Search for the cell housing the specified text and yield its [x, y] center coordinate. 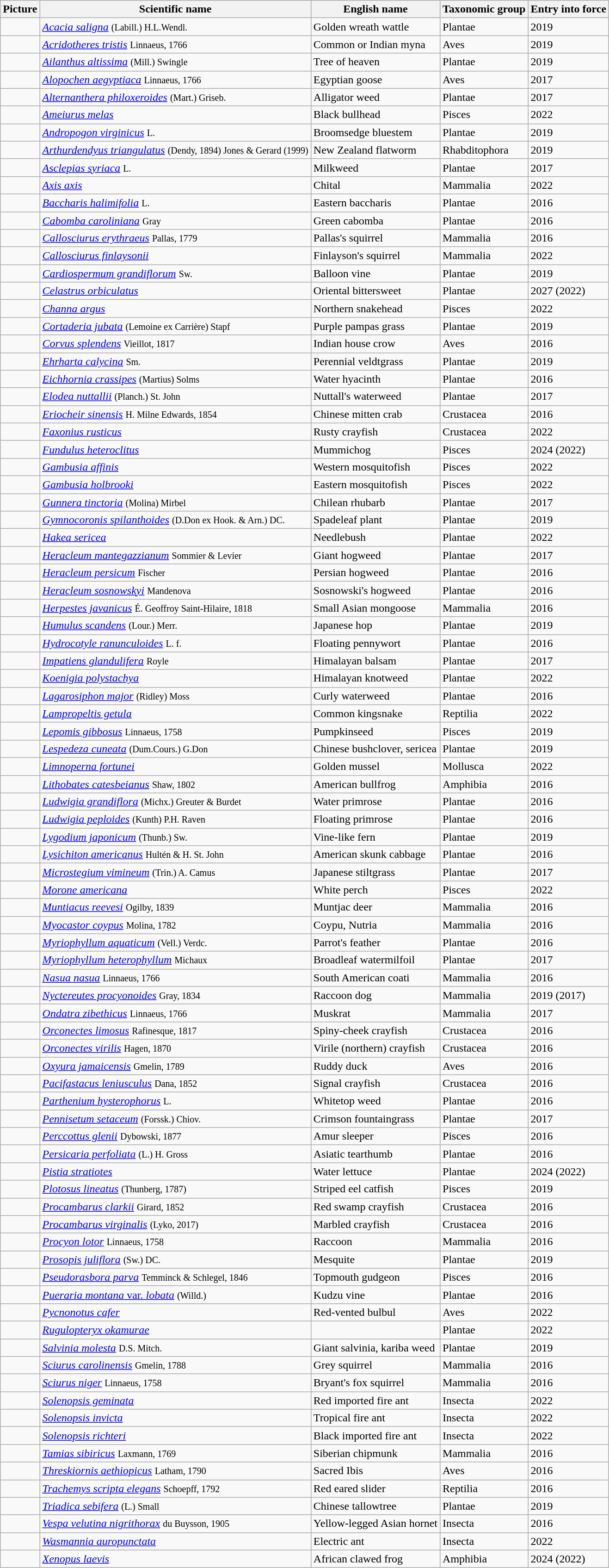
Trachemys scripta elegans Schoepff, 1792 [175, 1488]
Eriocheir sinensis H. Milne Edwards, 1854 [175, 414]
Yellow-legged Asian hornet [375, 1524]
Rusty crayfish [375, 432]
Black bullhead [375, 115]
Procambarus virginalis (Lyko, 2017) [175, 1224]
Myriophyllum heterophyllum Michaux [175, 960]
Hakea sericea [175, 538]
Lespedeza cuneata (Dum.Cours.) G.Don [175, 749]
Alligator weed [375, 97]
Lagarosiphon major (Ridley) Moss [175, 696]
Prosopis juliflora (Sw.) DC. [175, 1259]
Himalayan balsam [375, 661]
Egyptian goose [375, 80]
Pueraria montana var. lobata (Willd.) [175, 1295]
Finlayson's squirrel [375, 256]
Ameiurus melas [175, 115]
Chinese tallowtree [375, 1506]
Milkweed [375, 167]
Procyon lotor Linnaeus, 1758 [175, 1242]
Broomsedge bluestem [375, 132]
New Zealand flatworm [375, 150]
Asiatic tearthumb [375, 1154]
Japanese hop [375, 626]
Heracleum sosnowskyi Mandenova [175, 590]
Vespa velutina nigrithorax du Buysson, 1905 [175, 1524]
Eastern mosquitofish [375, 484]
Mollusca [484, 766]
Picture [20, 9]
Gymnocoronis spilanthoides (D.Don ex Hook. & Arn.) DC. [175, 520]
Orconectes limosus Rafinesque, 1817 [175, 1030]
Taxonomic group [484, 9]
Persicaria perfoliata (L.) H. Gross [175, 1154]
Virile (northern) crayfish [375, 1048]
Chinese bushclover, sericea [375, 749]
Herpestes javanicus É. Geoffroy Saint-Hilaire, 1818 [175, 608]
Ailanthus altissima (Mill.) Swingle [175, 62]
Cortaderia jubata (Lemoine ex Carrière) Stapf [175, 326]
Common or Indian myna [375, 44]
Mummichog [375, 449]
Giant hogweed [375, 555]
Golden wreath wattle [375, 27]
Fundulus heteroclitus [175, 449]
Common kingsnake [375, 713]
Crimson fountaingrass [375, 1119]
Western mosquitofish [375, 467]
Pacifastacus leniusculus Dana, 1852 [175, 1084]
Whitetop weed [375, 1101]
Heracleum persicum Fischer [175, 573]
Water lettuce [375, 1171]
Water hyacinth [375, 379]
Tamias sibiricus Laxmann, 1769 [175, 1453]
Myocastor coypus Molina, 1782 [175, 925]
Lygodium japonicum (Thunb.) Sw. [175, 837]
Muskrat [375, 1013]
Threskiornis aethiopicus Latham, 1790 [175, 1471]
Floating primrose [375, 819]
Baccharis halimifolia L. [175, 203]
Bryant's fox squirrel [375, 1383]
Pseudorasbora parva Temminck & Schlegel, 1846 [175, 1277]
Morone americana [175, 890]
Gambusia holbrooki [175, 484]
2019 (2017) [569, 995]
Vine-like fern [375, 837]
Ondatra zibethicus Linnaeus, 1766 [175, 1013]
Cardiospermum grandiflorum Sw. [175, 273]
Green cabomba [375, 221]
Procambarus clarkii Girard, 1852 [175, 1207]
Pumpkinseed [375, 731]
Grey squirrel [375, 1365]
Spiny-cheek crayfish [375, 1030]
Koenigia polystachya [175, 678]
Acacia saligna (Labill.) H.L.Wendl. [175, 27]
Scientific name [175, 9]
Muntjac deer [375, 907]
Golden mussel [375, 766]
Indian house crow [375, 344]
Persian hogweed [375, 573]
Hydrocotyle ranunculoides L. f. [175, 643]
Rhabditophora [484, 150]
Balloon vine [375, 273]
Solenopsis richteri [175, 1436]
Pycnonotus cafer [175, 1312]
Wasmannia auropunctata [175, 1541]
Coypu, Nutria [375, 925]
Striped eel catfish [375, 1189]
American skunk cabbage [375, 855]
Broadleaf watermilfoil [375, 960]
Pallas's squirrel [375, 238]
Microstegium vimineum (Trin.) A. Camus [175, 872]
Callosciurus finlaysonii [175, 256]
Nasua nasua Linnaeus, 1766 [175, 978]
Callosciurus erythraeus Pallas, 1779 [175, 238]
2027 (2022) [569, 291]
Chital [375, 185]
Salvinia molesta D.S. Mitch. [175, 1348]
Solenopsis invicta [175, 1418]
Sciurus niger Linnaeus, 1758 [175, 1383]
Ludwigia grandiflora (Michx.) Greuter & Burdet [175, 802]
Lysichiton americanus Hultén & H. St. John [175, 855]
Entry into force [569, 9]
African clawed frog [375, 1559]
Oriental bittersweet [375, 291]
Red eared slider [375, 1488]
Topmouth gudgeon [375, 1277]
Tree of heaven [375, 62]
Signal crayfish [375, 1084]
Pennisetum setaceum (Forssk.) Chiov. [175, 1119]
Parthenium hysterophorus L. [175, 1101]
Cabomba caroliniana Gray [175, 221]
Small Asian mongoose [375, 608]
Alopochen aegyptiaca Linnaeus, 1766 [175, 80]
Floating pennywort [375, 643]
Andropogon virginicus L. [175, 132]
Corvus splendens Vieillot, 1817 [175, 344]
Myriophyllum aquaticum (Vell.) Verdc. [175, 942]
Perccottus glenii Dybowski, 1877 [175, 1136]
Pistia stratiotes [175, 1171]
Raccoon [375, 1242]
Acridotheres tristis Linnaeus, 1766 [175, 44]
Muntiacus reevesi Ogilby, 1839 [175, 907]
Sciurus carolinensis Gmelin, 1788 [175, 1365]
Alternanthera philoxeroides (Mart.) Griseb. [175, 97]
Chilean rhubarb [375, 502]
Impatiens glandulifera Royle [175, 661]
Ruddy duck [375, 1066]
Kudzu vine [375, 1295]
Parrot's feather [375, 942]
Celastrus orbiculatus [175, 291]
Rugulopteryx okamurae [175, 1330]
Eastern baccharis [375, 203]
South American coati [375, 978]
Heracleum mantegazzianum Sommier & Levier [175, 555]
Lepomis gibbosus Linnaeus, 1758 [175, 731]
Faxonius rusticus [175, 432]
Asclepias syriaca L. [175, 167]
Solenopsis geminata [175, 1401]
Water primrose [375, 802]
American bullfrog [375, 784]
Channa argus [175, 309]
Lampropeltis getula [175, 713]
Nuttall's waterweed [375, 397]
Ehrharta calycina Sm. [175, 361]
Mesquite [375, 1259]
Lithobates catesbeianus Shaw, 1802 [175, 784]
Northern snakehead [375, 309]
Elodea nuttallii (Planch.) St. John [175, 397]
Tropical fire ant [375, 1418]
Perennial veldtgrass [375, 361]
Spadeleaf plant [375, 520]
Plotosus lineatus (Thunberg, 1787) [175, 1189]
Marbled crayfish [375, 1224]
Raccoon dog [375, 995]
Axis axis [175, 185]
Gunnera tinctoria (Molina) Mirbel [175, 502]
Amur sleeper [375, 1136]
Siberian chipmunk [375, 1453]
Chinese mitten crab [375, 414]
Himalayan knotweed [375, 678]
Gambusia affinis [175, 467]
Arthurdendyus triangulatus (Dendy, 1894) Jones & Gerard (1999) [175, 150]
Red-vented bulbul [375, 1312]
Sosnowski's hogweed [375, 590]
Triadica sebifera (L.) Small [175, 1506]
Giant salvinia, kariba weed [375, 1348]
Orconectes virilis Hagen, 1870 [175, 1048]
Limnoperna fortunei [175, 766]
English name [375, 9]
Japanese stiltgrass [375, 872]
Sacred Ibis [375, 1471]
White perch [375, 890]
Needlebush [375, 538]
Oxyura jamaicensis Gmelin, 1789 [175, 1066]
Nyctereutes procyonoides Gray, 1834 [175, 995]
Eichhornia crassipes (Martius) Solms [175, 379]
Red imported fire ant [375, 1401]
Curly waterweed [375, 696]
Xenopus laevis [175, 1559]
Black imported fire ant [375, 1436]
Ludwigia peploides (Kunth) P.H. Raven [175, 819]
Purple pampas grass [375, 326]
Red swamp crayfish [375, 1207]
Humulus scandens (Lour.) Merr. [175, 626]
Electric ant [375, 1541]
